For the text-containing cell, return its midpoint in [X, Y] coordinate format. 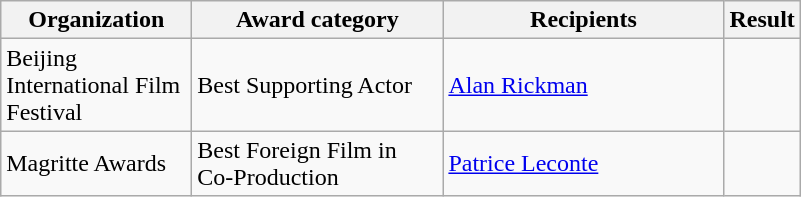
Best Foreign Film in Co-Production [318, 164]
Organization [96, 20]
Alan Rickman [584, 85]
Beijing International Film Festival [96, 85]
Patrice Leconte [584, 164]
Recipients [584, 20]
Magritte Awards [96, 164]
Award category [318, 20]
Result [762, 20]
Best Supporting Actor [318, 85]
